Extract the [X, Y] coordinate from the center of the cell holding the provided text.  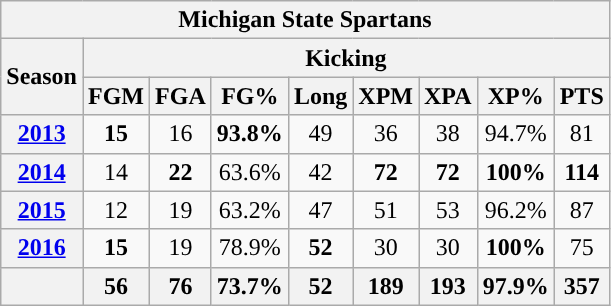
53 [448, 210]
81 [582, 134]
51 [386, 210]
Kicking [346, 58]
22 [181, 172]
357 [582, 286]
87 [582, 210]
2015 [42, 210]
Season [42, 77]
12 [116, 210]
42 [320, 172]
14 [116, 172]
Long [320, 96]
93.8% [250, 134]
63.6% [250, 172]
189 [386, 286]
XPA [448, 96]
2014 [42, 172]
2016 [42, 248]
2013 [42, 134]
FGA [181, 96]
Michigan State Spartans [306, 20]
XPM [386, 96]
76 [181, 286]
16 [181, 134]
FGM [116, 96]
193 [448, 286]
FG% [250, 96]
96.2% [516, 210]
78.9% [250, 248]
XP% [516, 96]
56 [116, 286]
36 [386, 134]
38 [448, 134]
73.7% [250, 286]
75 [582, 248]
63.2% [250, 210]
94.7% [516, 134]
49 [320, 134]
PTS [582, 96]
114 [582, 172]
47 [320, 210]
97.9% [516, 286]
